Output the (x, y) coordinate of the center of the cell containing the given text.  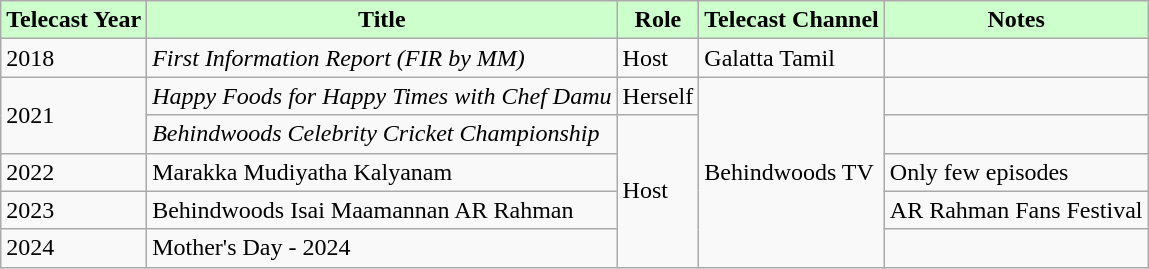
2022 (74, 172)
Behindwoods Celebrity Cricket Championship (382, 134)
Role (658, 20)
Telecast Year (74, 20)
Galatta Tamil (792, 58)
2018 (74, 58)
Marakka Mudiyatha Kalyanam (382, 172)
2024 (74, 248)
Behindwoods TV (792, 172)
Telecast Channel (792, 20)
Behindwoods Isai Maamannan AR Rahman (382, 210)
Herself (658, 96)
Only few episodes (1016, 172)
Happy Foods for Happy Times with Chef Damu (382, 96)
Title (382, 20)
First Information Report (FIR by MM) (382, 58)
2021 (74, 115)
AR Rahman Fans Festival (1016, 210)
2023 (74, 210)
Notes (1016, 20)
Mother's Day - 2024 (382, 248)
